Scan for the cell matching the given text and deliver its [X, Y] coordinate at center. 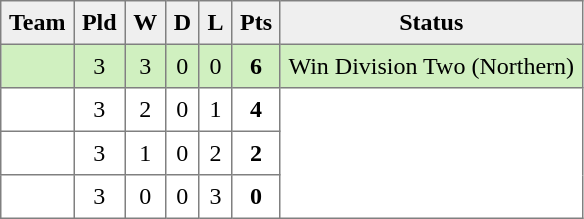
W [145, 23]
6 [256, 66]
4 [256, 110]
L [216, 23]
Win Division Two (Northern) [431, 66]
D [182, 23]
Pld [100, 23]
Status [431, 23]
Pts [256, 23]
Team [38, 23]
